Return (x, y) of the center of cell containing provided text 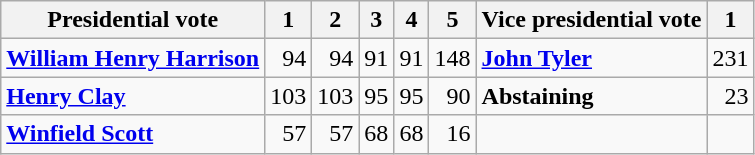
Abstaining (592, 96)
231 (730, 58)
3 (376, 20)
William Henry Harrison (133, 58)
16 (452, 134)
2 (336, 20)
4 (412, 20)
148 (452, 58)
Vice presidential vote (592, 20)
Winfield Scott (133, 134)
Presidential vote (133, 20)
Henry Clay (133, 96)
90 (452, 96)
John Tyler (592, 58)
23 (730, 96)
5 (452, 20)
